Provide the (X, Y) coordinate of the cell's center where the given text is located.  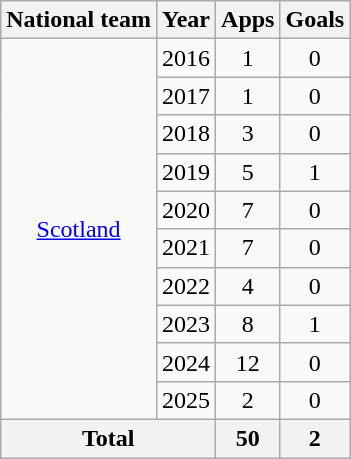
8 (248, 324)
3 (248, 134)
2024 (186, 362)
Apps (248, 20)
National team (79, 20)
Goals (315, 20)
2019 (186, 172)
2022 (186, 286)
5 (248, 172)
Year (186, 20)
2025 (186, 400)
12 (248, 362)
Total (108, 438)
Scotland (79, 230)
2023 (186, 324)
2021 (186, 248)
50 (248, 438)
2018 (186, 134)
2017 (186, 96)
2016 (186, 58)
4 (248, 286)
2020 (186, 210)
